Pinpoint the cell where the given text exists, returning its [X, Y] midpoint coordinate. 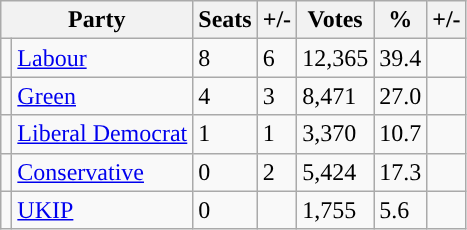
Liberal Democrat [102, 134]
Green [102, 96]
8,471 [336, 96]
10.7 [400, 134]
Party [97, 20]
3 [276, 96]
UKIP [102, 210]
3,370 [336, 134]
% [400, 20]
2 [276, 172]
Votes [336, 20]
Labour [102, 58]
27.0 [400, 96]
Seats [225, 20]
17.3 [400, 172]
4 [225, 96]
39.4 [400, 58]
8 [225, 58]
5.6 [400, 210]
6 [276, 58]
12,365 [336, 58]
5,424 [336, 172]
Conservative [102, 172]
1,755 [336, 210]
